Capture the cell that displays the provided text and extract its [x, y] central coordinate. 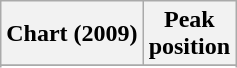
Peakposition [189, 34]
Chart (2009) [72, 34]
